Pinpoint the cell where the given text exists, returning its [X, Y] midpoint coordinate. 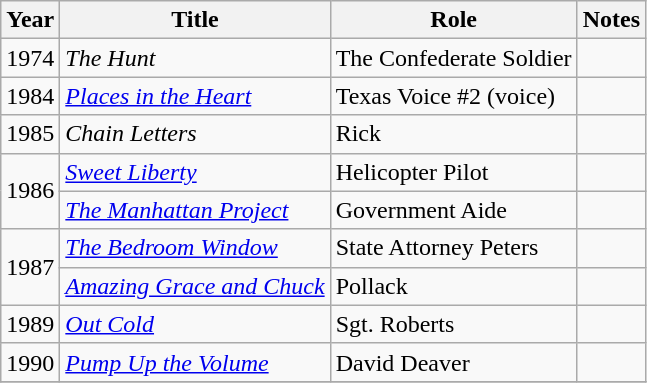
Pump Up the Volume [195, 362]
Rick [454, 134]
David Deaver [454, 362]
Pollack [454, 286]
Helicopter Pilot [454, 172]
Chain Letters [195, 134]
Title [195, 20]
1974 [30, 58]
Texas Voice #2 (voice) [454, 96]
The Manhattan Project [195, 210]
Places in the Heart [195, 96]
1984 [30, 96]
The Confederate Soldier [454, 58]
1986 [30, 191]
Sgt. Roberts [454, 324]
Government Aide [454, 210]
1985 [30, 134]
The Bedroom Window [195, 248]
Sweet Liberty [195, 172]
The Hunt [195, 58]
Role [454, 20]
State Attorney Peters [454, 248]
1989 [30, 324]
1987 [30, 267]
Out Cold [195, 324]
Year [30, 20]
Notes [611, 20]
Amazing Grace and Chuck [195, 286]
1990 [30, 362]
